From the cell containing the given text, extract its center point as (X, Y) coordinate. 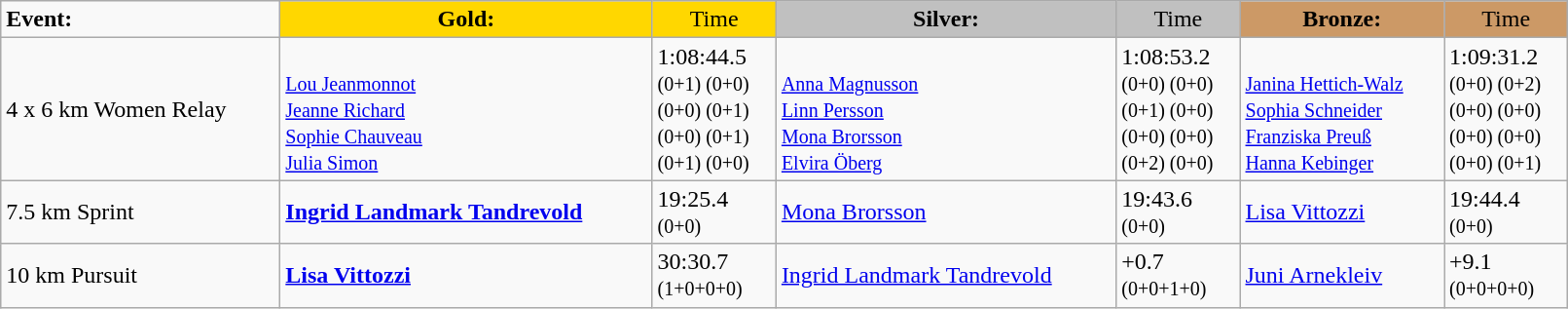
30:30.7(1+0+0+0) (714, 275)
4 x 6 km Women Relay (140, 109)
19:43.6(0+0) (1178, 212)
Janina Hettich-WalzSophia SchneiderFranziska PreußHanna Kebinger (1342, 109)
Silver: (946, 19)
Lou JeanmonnotJeanne RichardSophie ChauveauJulia Simon (466, 109)
1:08:44.5(0+1) (0+0)(0+0) (0+1)(0+0) (0+1)(0+1) (0+0) (714, 109)
Mona Brorsson (946, 212)
19:44.4(0+0) (1507, 212)
+0.7(0+0+1+0) (1178, 275)
+9.1(0+0+0+0) (1507, 275)
1:09:31.2(0+0) (0+2)(0+0) (0+0)(0+0) (0+0)(0+0) (0+1) (1507, 109)
7.5 km Sprint (140, 212)
1:08:53.2(0+0) (0+0)(0+1) (0+0)(0+0) (0+0)(0+2) (0+0) (1178, 109)
Bronze: (1342, 19)
Anna MagnussonLinn PerssonMona BrorssonElvira Öberg (946, 109)
Event: (140, 19)
Gold: (466, 19)
19:25.4(0+0) (714, 212)
10 km Pursuit (140, 275)
Juni Arnekleiv (1342, 275)
